Detect which cell encompasses the target text, then output its [x, y] center coordinate. 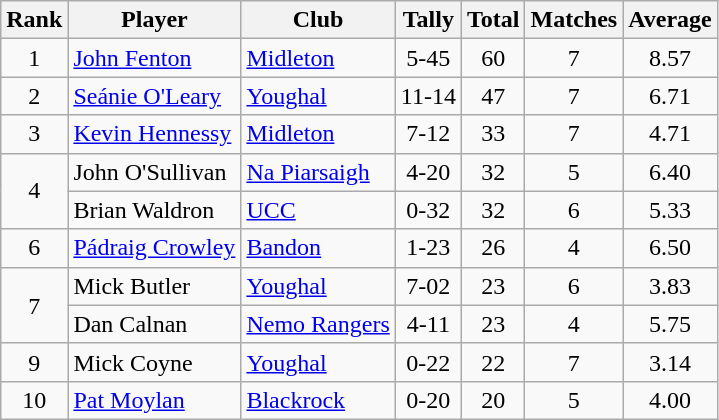
5.75 [670, 324]
Total [493, 20]
Mick Butler [154, 286]
5-45 [428, 58]
10 [34, 400]
Tally [428, 20]
4-11 [428, 324]
33 [493, 134]
2 [34, 96]
Average [670, 20]
4-20 [428, 172]
Seánie O'Leary [154, 96]
9 [34, 362]
Pat Moylan [154, 400]
6.71 [670, 96]
7-02 [428, 286]
8.57 [670, 58]
7-12 [428, 134]
Blackrock [318, 400]
Club [318, 20]
Bandon [318, 248]
1-23 [428, 248]
1 [34, 58]
Pádraig Crowley [154, 248]
Player [154, 20]
3 [34, 134]
22 [493, 362]
Kevin Hennessy [154, 134]
Na Piarsaigh [318, 172]
6.50 [670, 248]
Rank [34, 20]
0-32 [428, 210]
Dan Calnan [154, 324]
47 [493, 96]
John O'Sullivan [154, 172]
Nemo Rangers [318, 324]
20 [493, 400]
26 [493, 248]
60 [493, 58]
0-22 [428, 362]
4.71 [670, 134]
3.83 [670, 286]
UCC [318, 210]
6.40 [670, 172]
John Fenton [154, 58]
11-14 [428, 96]
Brian Waldron [154, 210]
Mick Coyne [154, 362]
3.14 [670, 362]
0-20 [428, 400]
Matches [574, 20]
4.00 [670, 400]
5.33 [670, 210]
